Search for the cell housing the specified text and yield its (x, y) center coordinate. 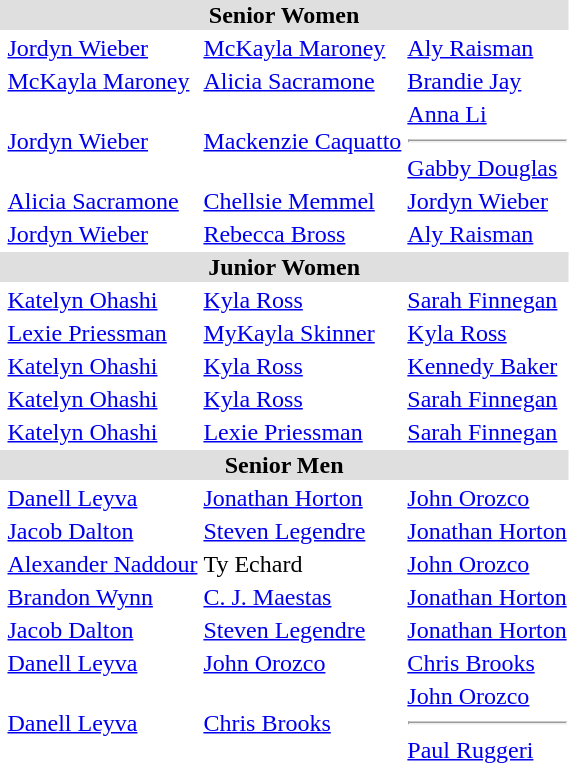
Chellsie Memmel (302, 201)
MyKayla Skinner (302, 333)
Kennedy Baker (487, 366)
Senior Men (284, 465)
Chris Brooks (487, 663)
Rebecca Bross (302, 234)
Brandon Wynn (102, 597)
Anna LiGabby Douglas (487, 141)
Mackenzie Caquatto (302, 141)
Senior Women (284, 15)
Brandie Jay (487, 81)
Junior Women (284, 267)
Ty Echard (302, 564)
C. J. Maestas (302, 597)
Alexander Naddour (102, 564)
